Determine the (X, Y) coordinate at the center of the cell enclosing the given text.  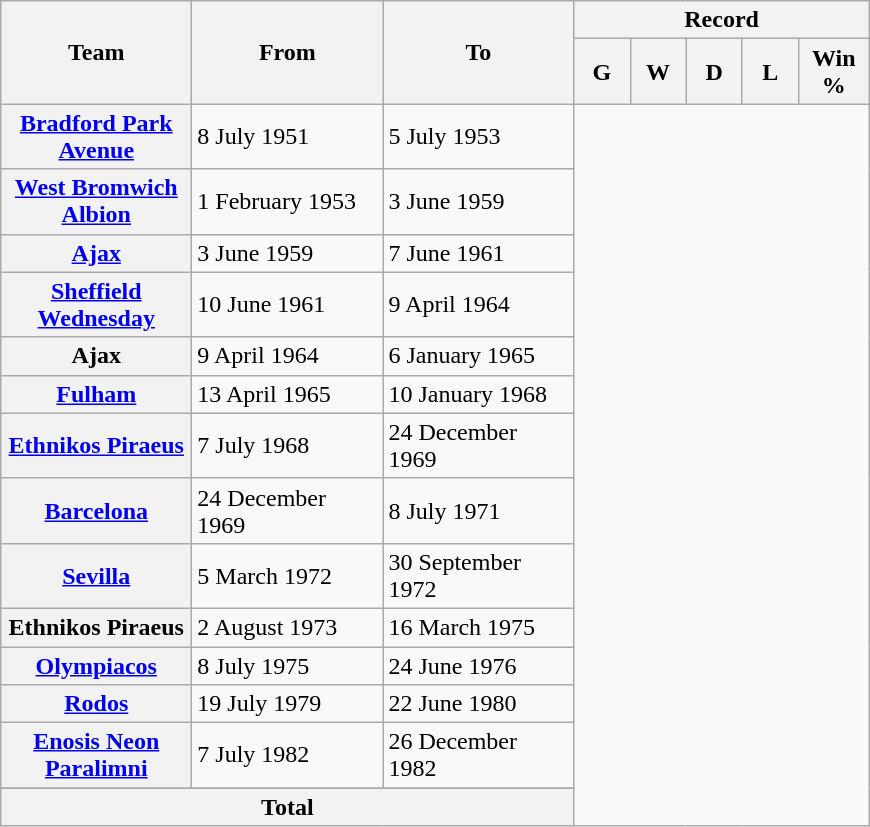
10 January 1968 (478, 394)
To (478, 52)
Win % (834, 72)
Enosis Neon Paralimni (96, 756)
Team (96, 52)
D (714, 72)
13 Αpril 1965 (288, 394)
5 July 1953 (478, 136)
Fulham (96, 394)
8 July 1975 (288, 665)
10 June 1961 (288, 304)
6 January 1965 (478, 356)
Barcelona (96, 510)
8 July 1971 (478, 510)
Rodos (96, 704)
24 June 1976 (478, 665)
1 February 1953 (288, 202)
22 June 1980 (478, 704)
Bradford Park Avenue (96, 136)
Olympiacos (96, 665)
G (602, 72)
From (288, 52)
7 July 1968 (288, 446)
30 September 1972 (478, 576)
Record (722, 20)
7 June 1961 (478, 253)
W (658, 72)
5 March 1972 (288, 576)
8 July 1951 (288, 136)
L (770, 72)
26 December 1982 (478, 756)
Sevilla (96, 576)
16 March 1975 (478, 627)
7 July 1982 (288, 756)
2 August 1973 (288, 627)
Sheffield Wednesday (96, 304)
West Bromwich Albion (96, 202)
Total (288, 807)
19 July 1979 (288, 704)
